Identify which cell holds the provided text, then report its (x, y) central coordinate. 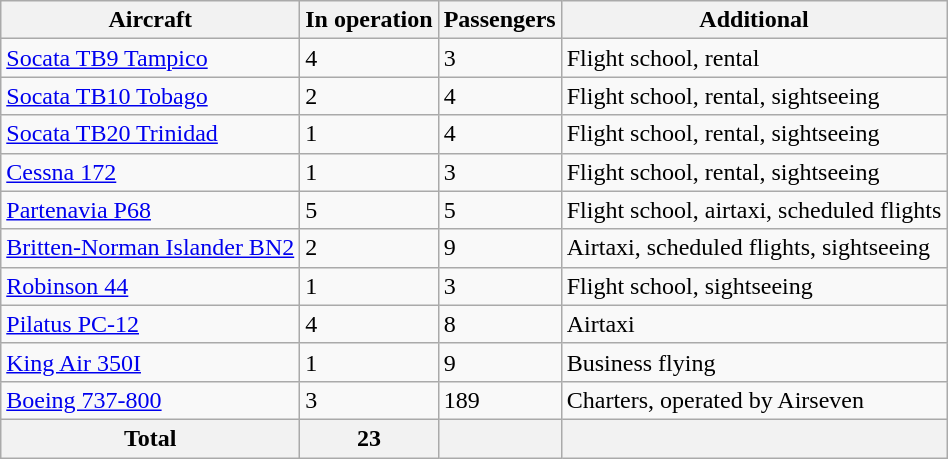
Socata TB10 Tobago (150, 96)
King Air 350I (150, 362)
Flight school, sightseeing (754, 286)
Business flying (754, 362)
Aircraft (150, 20)
23 (369, 438)
Total (150, 438)
Robinson 44 (150, 286)
8 (500, 324)
Airtaxi, scheduled flights, sightseeing (754, 248)
Passengers (500, 20)
Airtaxi (754, 324)
Pilatus PC-12 (150, 324)
Charters, operated by Airseven (754, 400)
189 (500, 400)
Flight school, rental (754, 58)
Flight school, airtaxi, scheduled flights (754, 210)
Partenavia P68 (150, 210)
Additional (754, 20)
Britten-Norman Islander BN2 (150, 248)
Cessna 172 (150, 172)
Boeing 737-800 (150, 400)
Socata TB20 Trinidad (150, 134)
In operation (369, 20)
Socata TB9 Tampico (150, 58)
